Scan for the cell matching the given text and deliver its (x, y) coordinate at center. 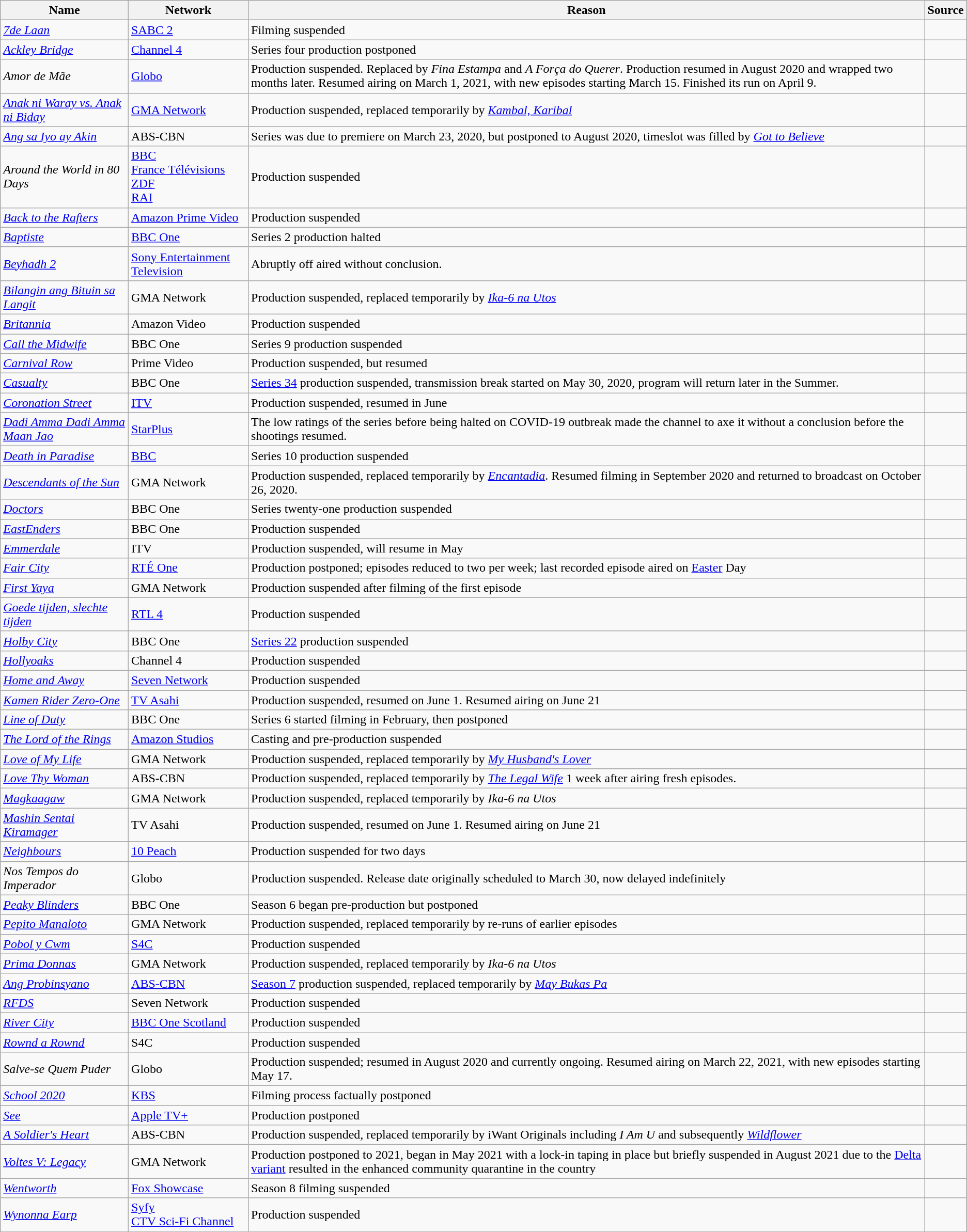
Anak ni Waray vs. Anak ni Biday (65, 109)
Mashin Sentai Kiramager (65, 825)
Apple TV+ (189, 1115)
Line of Duty (65, 720)
KBS (189, 1096)
Goede tijden, slechte tijden (65, 614)
Season 7 production suspended, replaced temporarily by May Bukas Pa (587, 983)
10 Peach (189, 851)
Dadi Amma Dadi Amma Maan Jao (65, 430)
Fair City (65, 568)
Series 2 production halted (587, 237)
Pepito Manaloto (65, 924)
Season 6 began pre-production but postponed (587, 905)
Wentworth (65, 1188)
Bilangin ang Bituin sa Langit (65, 297)
Production suspended after filming of the first episode (587, 588)
A Soldier's Heart (65, 1135)
SABC 2 (189, 30)
BBC (189, 456)
Baptiste (65, 237)
Filming suspended (587, 30)
Death in Paradise (65, 456)
RTÉ One (189, 568)
RFDS (65, 1003)
Series twenty-one production suspended (587, 509)
River City (65, 1022)
Production suspended, replaced temporarily by Encantadia. Resumed filming in September 2020 and returned to broadcast on October 26, 2020. (587, 482)
Prime Video (189, 364)
Magkaagaw (65, 798)
Production suspended, replaced temporarily by iWant Originals including I Am U and subsequently Wildflower (587, 1135)
Around the World in 80 Days (65, 177)
Back to the Rafters (65, 217)
Coronation Street (65, 403)
Sony Entertainment Television (189, 263)
Source (945, 10)
Abruptly off aired without conclusion. (587, 263)
Rownd a Rownd (65, 1043)
Production suspended, replaced temporarily by re-runs of earlier episodes (587, 924)
First Yaya (65, 588)
Ang Probinsyano (65, 983)
Production suspended, will resume in May (587, 548)
Fox Showcase (189, 1188)
Hollyoaks (65, 660)
Descendants of the Sun (65, 482)
Series 34 production suspended, transmission break started on May 30, 2020, program will return later in the Summer. (587, 383)
StarPlus (189, 430)
Home and Away (65, 680)
Production suspended, replaced temporarily by Kambal, Karibal (587, 109)
Voltes V: Legacy (65, 1162)
Season 8 filming suspended (587, 1188)
The Lord of the Rings (65, 739)
Production suspended, but resumed (587, 364)
Series 6 started filming in February, then postponed (587, 720)
Series 10 production suspended (587, 456)
7de Laan (65, 30)
Amazon Video (189, 324)
BBC One Scotland (189, 1022)
Britannia (65, 324)
Name (65, 10)
Production postponed (587, 1115)
Prima Donnas (65, 964)
Series four production postponed (587, 50)
Production suspended, replaced temporarily by The Legal Wife 1 week after airing fresh episodes. (587, 779)
See (65, 1115)
Ang sa Iyo ay Akin (65, 136)
Call the Midwife (65, 343)
Casting and pre-production suspended (587, 739)
Pobol y Cwm (65, 944)
Kamen Rider Zero-One (65, 700)
Wynonna Earp (65, 1214)
The low ratings of the series before being halted on COVID-19 outbreak made the channel to axe it without a conclusion before the shootings resumed. (587, 430)
Reason (587, 10)
Doctors (65, 509)
Amor de Mãe (65, 76)
Production suspended for two days (587, 851)
Series 22 production suspended (587, 641)
Production postponed; episodes reduced to two per week; last recorded episode aired on Easter Day (587, 568)
Series was due to premiere on March 23, 2020, but postponed to August 2020, timeslot was filled by Got to Believe (587, 136)
SyfyCTV Sci-Fi Channel (189, 1214)
Holby City (65, 641)
Amazon Prime Video (189, 217)
Carnival Row (65, 364)
Ackley Bridge (65, 50)
Emmerdale (65, 548)
School 2020 (65, 1096)
Beyhadh 2 (65, 263)
Love of My Life (65, 759)
Series 9 production suspended (587, 343)
Production suspended, resumed in June (587, 403)
Network (189, 10)
Production suspended. Release date originally scheduled to March 30, now delayed indefinitely (587, 878)
Salve-se Quem Puder (65, 1069)
Amazon Studios (189, 739)
Casualty (65, 383)
BBCFrance TélévisionsZDFRAI (189, 177)
Production suspended, replaced temporarily by My Husband's Lover (587, 759)
Neighbours (65, 851)
Filming process factually postponed (587, 1096)
Production suspended; resumed in August 2020 and currently ongoing. Resumed airing on March 22, 2021, with new episodes starting May 17. (587, 1069)
EastEnders (65, 529)
Nos Tempos do Imperador (65, 878)
Peaky Blinders (65, 905)
Love Thy Woman (65, 779)
RTL 4 (189, 614)
